Extract the [X, Y] coordinate from the center of the cell holding the provided text.  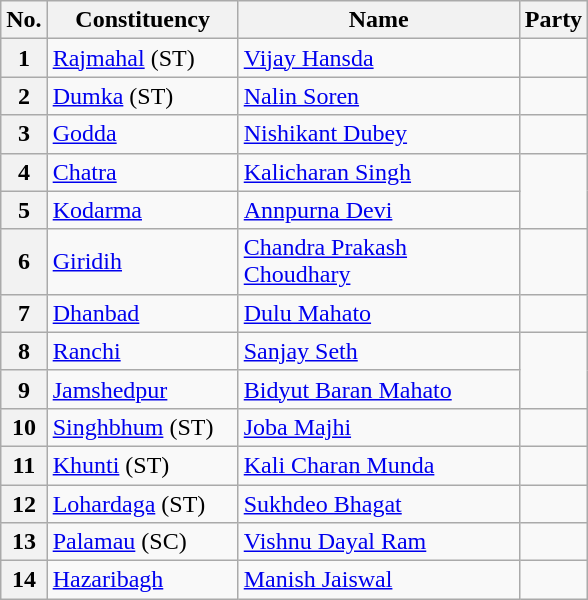
Lohardaga (ST) [142, 503]
12 [24, 503]
Chatra [142, 172]
Kali Charan Munda [378, 465]
Chandra Prakash Choudhary [378, 262]
6 [24, 262]
Jamshedpur [142, 389]
4 [24, 172]
Constituency [142, 20]
5 [24, 210]
Annpurna Devi [378, 210]
Sukhdeo Bhagat [378, 503]
Khunti (ST) [142, 465]
Manish Jaiswal [378, 580]
Party [553, 20]
3 [24, 134]
Vijay Hansda [378, 58]
Rajmahal (ST) [142, 58]
Dhanbad [142, 313]
Nalin Soren [378, 96]
Dulu Mahato [378, 313]
Ranchi [142, 351]
11 [24, 465]
Hazaribagh [142, 580]
Bidyut Baran Mahato [378, 389]
Singhbhum (ST) [142, 427]
Nishikant Dubey [378, 134]
Dumka (ST) [142, 96]
9 [24, 389]
14 [24, 580]
1 [24, 58]
Palamau (SC) [142, 542]
Sanjay Seth [378, 351]
No. [24, 20]
7 [24, 313]
13 [24, 542]
Giridih [142, 262]
Vishnu Dayal Ram [378, 542]
8 [24, 351]
Kodarma [142, 210]
Joba Majhi [378, 427]
10 [24, 427]
Name [378, 20]
2 [24, 96]
Godda [142, 134]
Kalicharan Singh [378, 172]
